Find where the given text appears and provide that cell's center as [X, Y] coordinate. 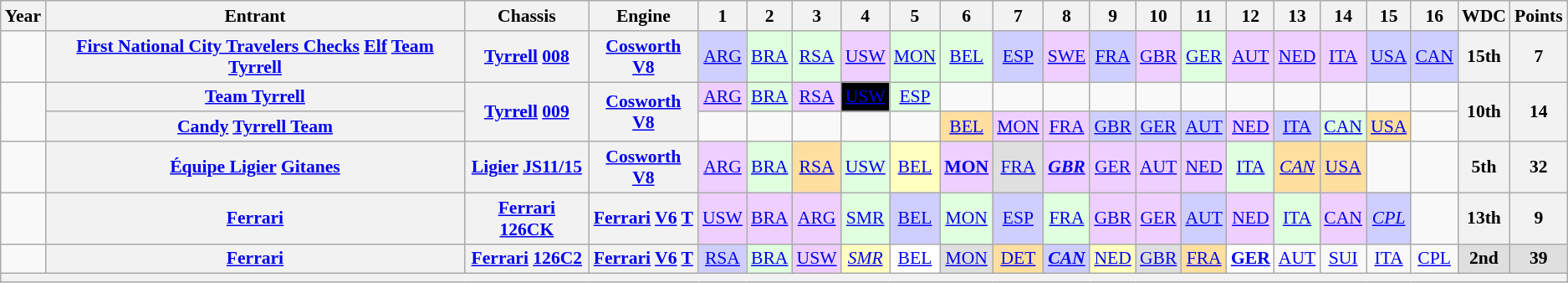
2nd [1484, 259]
SWE [1067, 57]
2 [769, 16]
32 [1539, 167]
WDC [1484, 16]
13th [1484, 218]
10 [1159, 16]
5th [1484, 167]
Candy Tyrrell Team [255, 127]
4 [866, 16]
8 [1067, 16]
Points [1539, 16]
13 [1297, 16]
Tyrrell 009 [527, 112]
39 [1539, 259]
Ferrari 126C2 [527, 259]
15 [1388, 16]
Team Tyrrell [255, 97]
First National City Travelers Checks Elf Team Tyrrell [255, 57]
Chassis [527, 16]
15th [1484, 57]
5 [915, 16]
Entrant [255, 16]
12 [1251, 16]
10th [1484, 112]
3 [817, 16]
Ferrari 126CK [527, 218]
SUI [1343, 259]
Tyrrell 008 [527, 57]
Équipe Ligier Gitanes [255, 167]
16 [1434, 16]
6 [967, 16]
Year [23, 16]
1 [723, 16]
Ligier JS11/15 [527, 167]
11 [1203, 16]
DET [1019, 259]
Engine [644, 16]
